Pinpoint the cell where the given text exists, returning its (X, Y) midpoint coordinate. 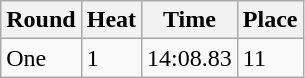
Time (190, 20)
Place (270, 20)
One (41, 58)
14:08.83 (190, 58)
Heat (111, 20)
1 (111, 58)
Round (41, 20)
11 (270, 58)
